Return [X, Y] of the center of cell containing provided text 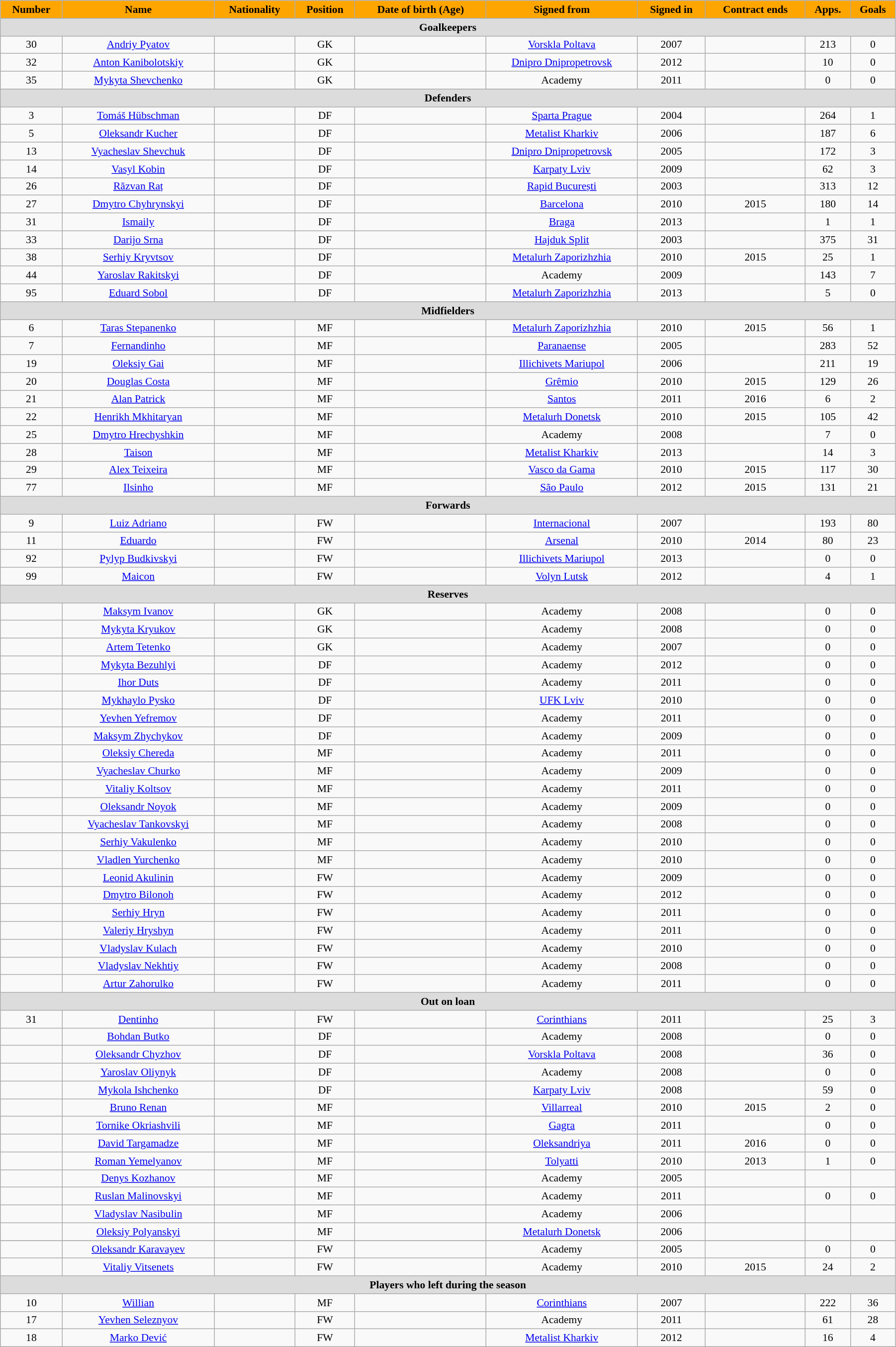
222 [827, 1303]
143 [827, 275]
Willian [138, 1303]
Vitaliy Koltsov [138, 789]
Maicon [138, 576]
Tornike Okriashvili [138, 1126]
Dmytro Hrechyshkin [138, 435]
Oleksandr Chyzhov [138, 1055]
Signed from [562, 9]
18 [31, 1338]
Arsenal [562, 541]
Forwards [448, 506]
12 [873, 186]
9 [31, 523]
92 [31, 559]
Bruno Renan [138, 1108]
11 [31, 541]
Henrikh Mkhitaryan [138, 417]
20 [31, 381]
Vyacheslav Shevchuk [138, 151]
Rapid București [562, 186]
Mykyta Shevchenko [138, 81]
187 [827, 134]
Gagra [562, 1126]
Santos [562, 399]
Artur Zahorulko [138, 984]
131 [827, 488]
Darijo Srna [138, 240]
Date of birth (Age) [421, 9]
Oleksandr Karavayev [138, 1250]
Oleksiy Chereda [138, 753]
Ruslan Malinovskyi [138, 1196]
Nationality [255, 9]
Maksym Ivanov [138, 612]
Braga [562, 222]
44 [31, 275]
Name [138, 9]
Out on loan [448, 1001]
Roman Yemelyanov [138, 1161]
UFK Lviv [562, 701]
Dentinho [138, 1019]
Eduard Sobol [138, 293]
2014 [756, 541]
264 [827, 116]
Serhiy Kryvtsov [138, 258]
Ilsinho [138, 488]
Valeriy Hryshyn [138, 931]
Yaroslav Rakitskyi [138, 275]
213 [827, 45]
Douglas Costa [138, 381]
Ismaily [138, 222]
59 [827, 1090]
283 [827, 346]
Alex Teixeira [138, 470]
Reserves [448, 594]
Barcelona [562, 204]
Oleksandr Kucher [138, 134]
29 [31, 470]
24 [827, 1267]
Internacional [562, 523]
62 [827, 169]
Vladyslav Nasibulin [138, 1214]
42 [873, 417]
Oleksiy Gai [138, 364]
Contract ends [756, 9]
2004 [671, 116]
Serhiy Vakulenko [138, 842]
Number [31, 9]
211 [827, 364]
Apps. [827, 9]
Vasco da Gama [562, 470]
Vyacheslav Churko [138, 771]
Sparta Prague [562, 116]
52 [873, 346]
16 [827, 1338]
Denys Kozhanov [138, 1178]
Leonid Akulinin [138, 878]
77 [31, 488]
Fernandinho [138, 346]
27 [31, 204]
Yevhen Yefremov [138, 718]
Signed in [671, 9]
Marko Dević [138, 1338]
Vasyl Kobin [138, 169]
61 [827, 1320]
Bohdan Butko [138, 1037]
117 [827, 470]
56 [827, 328]
99 [31, 576]
Serhiy Hryn [138, 913]
Paranaense [562, 346]
Oleksandr Noyok [138, 807]
22 [31, 417]
Dmytro Chyhrynskyi [138, 204]
33 [31, 240]
Vladyslav Nekhtiy [138, 966]
Mykhaylo Pysko [138, 701]
David Targamadze [138, 1143]
Players who left during the season [448, 1285]
13 [31, 151]
Midfielders [448, 311]
Luiz Adriano [138, 523]
Oleksandriya [562, 1143]
Dmytro Bilonoh [138, 895]
Goalkeepers [448, 27]
Maksym Zhychykov [138, 736]
32 [31, 63]
Tomáš Hübschman [138, 116]
17 [31, 1320]
Vladlen Yurchenko [138, 860]
Andriy Pyatov [138, 45]
23 [873, 541]
95 [31, 293]
Hajduk Split [562, 240]
Volyn Lutsk [562, 576]
Defenders [448, 98]
180 [827, 204]
Eduardo [138, 541]
Yaroslav Oliynyk [138, 1073]
375 [827, 240]
Taison [138, 452]
São Paulo [562, 488]
Vyacheslav Tankovskyi [138, 824]
Vladyslav Kulach [138, 948]
Vitaliy Vitsenets [138, 1267]
172 [827, 151]
Ihor Duts [138, 683]
Grêmio [562, 381]
Oleksiy Polyanskyi [138, 1232]
Yevhen Seleznyov [138, 1320]
Mykyta Kryukov [138, 629]
129 [827, 381]
Mykyta Bezuhlyi [138, 665]
313 [827, 186]
Tolyatti [562, 1161]
Alan Patrick [138, 399]
Răzvan Raț [138, 186]
Taras Stepanenko [138, 328]
Mykola Ishchenko [138, 1090]
105 [827, 417]
Anton Kanibolotskiy [138, 63]
35 [31, 81]
Position [325, 9]
193 [827, 523]
38 [31, 258]
Goals [873, 9]
Pylyp Budkivskyi [138, 559]
Artem Tetenko [138, 647]
Villarreal [562, 1108]
